Return the [X, Y] coordinate for the center point of the cell that contains the specified text.  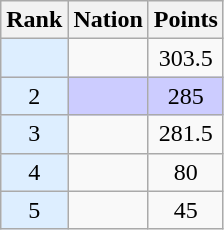
Rank [34, 20]
5 [34, 210]
303.5 [186, 58]
4 [34, 172]
281.5 [186, 134]
80 [186, 172]
285 [186, 96]
45 [186, 210]
3 [34, 134]
Points [186, 20]
Nation [108, 20]
2 [34, 96]
